Identify which cell holds the provided text, then report its (X, Y) central coordinate. 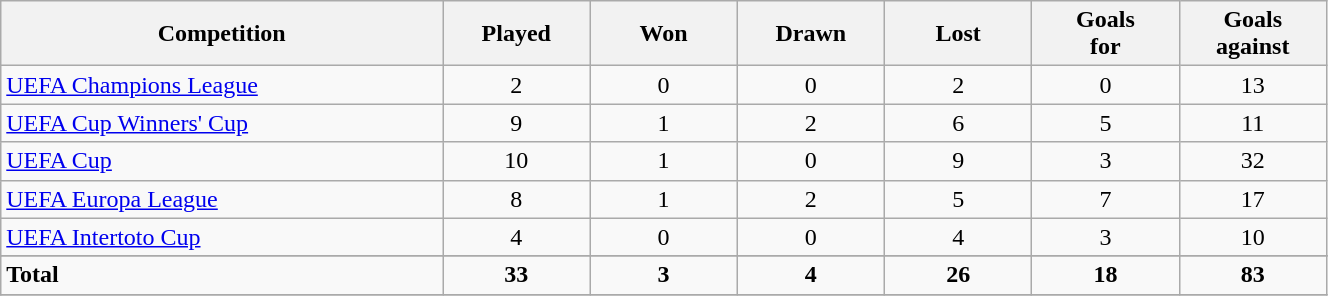
Won (664, 34)
UEFA Cup (222, 161)
Total (222, 275)
UEFA Cup Winners' Cup (222, 123)
7 (1106, 199)
6 (958, 123)
18 (1106, 275)
Competition (222, 34)
26 (958, 275)
17 (1252, 199)
UEFA Europa League (222, 199)
Played (516, 34)
Goalsfor (1106, 34)
83 (1252, 275)
8 (516, 199)
UEFA Intertoto Cup (222, 237)
Drawn (810, 34)
32 (1252, 161)
11 (1252, 123)
13 (1252, 85)
UEFA Champions League (222, 85)
Goalsagainst (1252, 34)
33 (516, 275)
Lost (958, 34)
